Provide the (x, y) coordinate of the cell's center where the given text is located.  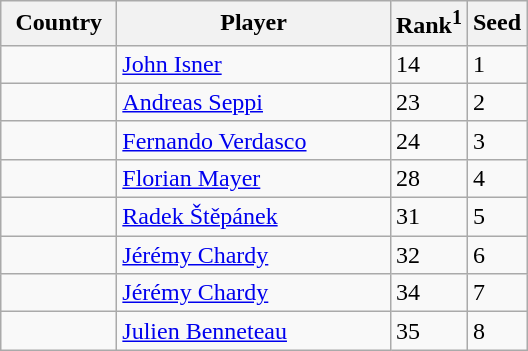
31 (428, 217)
35 (428, 331)
Fernando Verdasco (254, 140)
34 (428, 293)
Rank1 (428, 24)
Country (59, 24)
Seed (496, 24)
32 (428, 255)
23 (428, 102)
Radek Štěpánek (254, 217)
8 (496, 331)
Julien Benneteau (254, 331)
Player (254, 24)
Florian Mayer (254, 178)
Andreas Seppi (254, 102)
14 (428, 64)
3 (496, 140)
28 (428, 178)
John Isner (254, 64)
4 (496, 178)
5 (496, 217)
1 (496, 64)
6 (496, 255)
7 (496, 293)
2 (496, 102)
24 (428, 140)
